Return the [x, y] coordinate for the center point of the cell that contains the specified text.  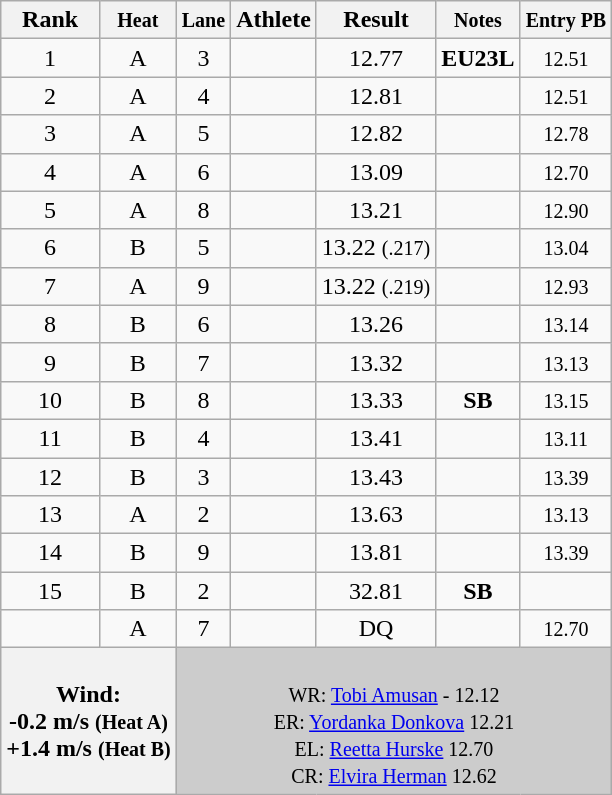
32.81 [376, 591]
12.93 [566, 286]
13.14 [566, 324]
11 [50, 438]
WR: Tobi Amusan - 12.12ER: Yordanka Donkova 12.21 EL: Reetta Hurske 12.70CR: Elvira Herman 12.62 [394, 721]
14 [50, 553]
Heat [138, 20]
13.22 (.217) [376, 248]
13.15 [566, 400]
12.81 [376, 96]
12.78 [566, 134]
Wind:-0.2 m/s (Heat A)+1.4 m/s (Heat B) [88, 721]
Notes [478, 20]
DQ [376, 629]
Rank [50, 20]
13.22 (.219) [376, 286]
Result [376, 20]
13.32 [376, 362]
EU23L [478, 58]
10 [50, 400]
13.26 [376, 324]
12 [50, 477]
13.63 [376, 515]
13.04 [566, 248]
13.41 [376, 438]
13 [50, 515]
13.81 [376, 553]
13.21 [376, 210]
Athlete [274, 20]
12.82 [376, 134]
13.11 [566, 438]
12.77 [376, 58]
Entry PB [566, 20]
1 [50, 58]
13.33 [376, 400]
13.09 [376, 172]
13.43 [376, 477]
Lane [203, 20]
15 [50, 591]
12.90 [566, 210]
